Find where the given text appears and provide that cell's center as (x, y) coordinate. 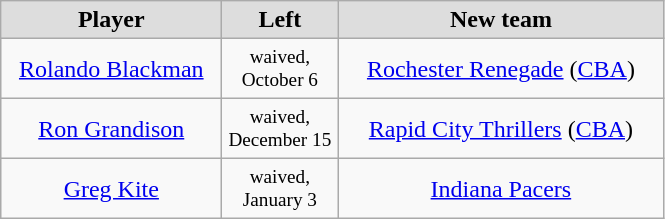
Left (280, 20)
waived, January 3 (280, 189)
Greg Kite (112, 189)
waived, October 6 (280, 69)
New team (501, 20)
Rapid City Thrillers (CBA) (501, 129)
Ron Grandison (112, 129)
waived, December 15 (280, 129)
Player (112, 20)
Rochester Renegade (CBA) (501, 69)
Indiana Pacers (501, 189)
Rolando Blackman (112, 69)
